Detect which cell encompasses the target text, then output its [x, y] center coordinate. 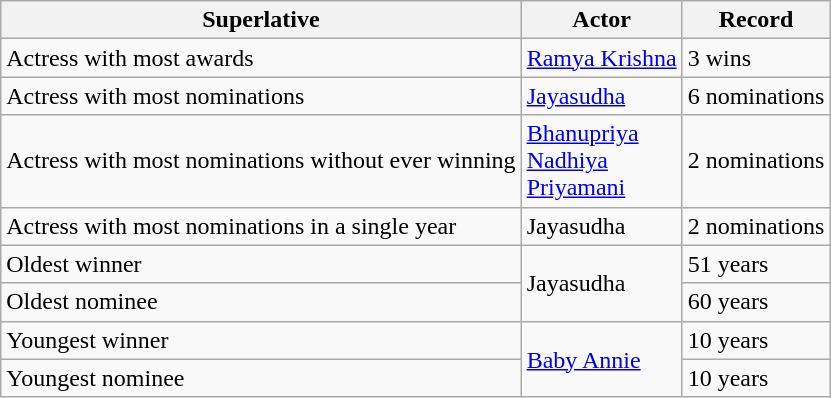
Youngest nominee [261, 378]
Superlative [261, 20]
Actor [602, 20]
Actress with most nominations in a single year [261, 226]
Oldest winner [261, 264]
60 years [756, 302]
6 nominations [756, 96]
Actress with most nominations without ever winning [261, 161]
Ramya Krishna [602, 58]
Youngest winner [261, 340]
Actress with most awards [261, 58]
Record [756, 20]
Actress with most nominations [261, 96]
BhanupriyaNadhiyaPriyamani [602, 161]
51 years [756, 264]
Baby Annie [602, 359]
Oldest nominee [261, 302]
3 wins [756, 58]
